From the cell containing the given text, extract its center point as [x, y] coordinate. 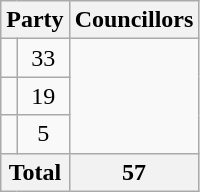
Councillors [134, 20]
Total [35, 172]
57 [134, 172]
Party [35, 20]
19 [43, 96]
5 [43, 134]
33 [43, 58]
